From the cell containing the given text, extract its center point as (X, Y) coordinate. 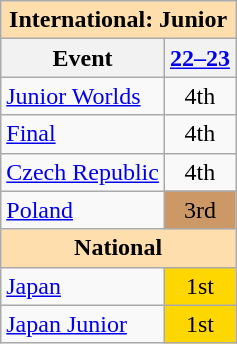
International: Junior (118, 20)
3rd (200, 210)
Japan (83, 286)
22–23 (200, 58)
Czech Republic (83, 172)
Junior Worlds (83, 96)
Japan Junior (83, 324)
Final (83, 134)
Event (83, 58)
National (118, 248)
Poland (83, 210)
